Output the [X, Y] coordinate of the center of the cell containing the given text.  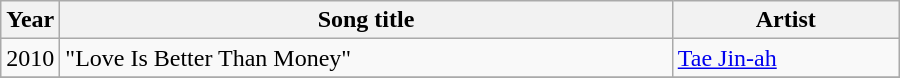
Tae Jin-ah [786, 58]
Song title [366, 20]
"Love Is Better Than Money" [366, 58]
Year [30, 20]
2010 [30, 58]
Artist [786, 20]
